For the text-containing cell, return its midpoint in [x, y] coordinate format. 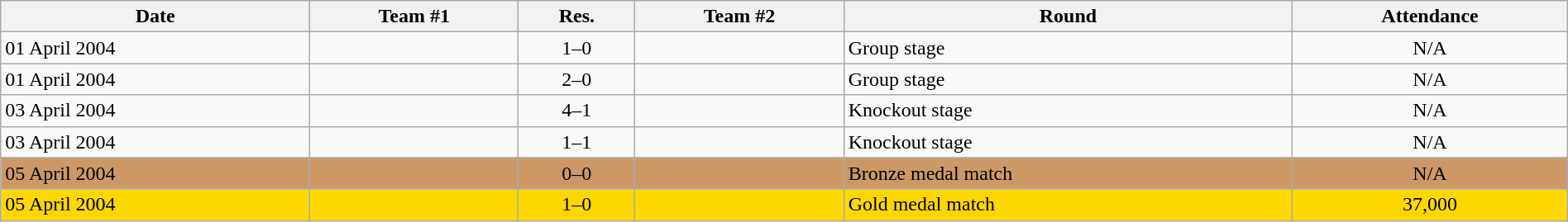
1–1 [577, 142]
Date [155, 17]
Round [1068, 17]
0–0 [577, 173]
2–0 [577, 79]
Res. [577, 17]
Team #2 [739, 17]
37,000 [1430, 205]
Gold medal match [1068, 205]
Team #1 [414, 17]
Attendance [1430, 17]
4–1 [577, 111]
Bronze medal match [1068, 173]
